Scan for the cell matching the given text and deliver its [X, Y] coordinate at center. 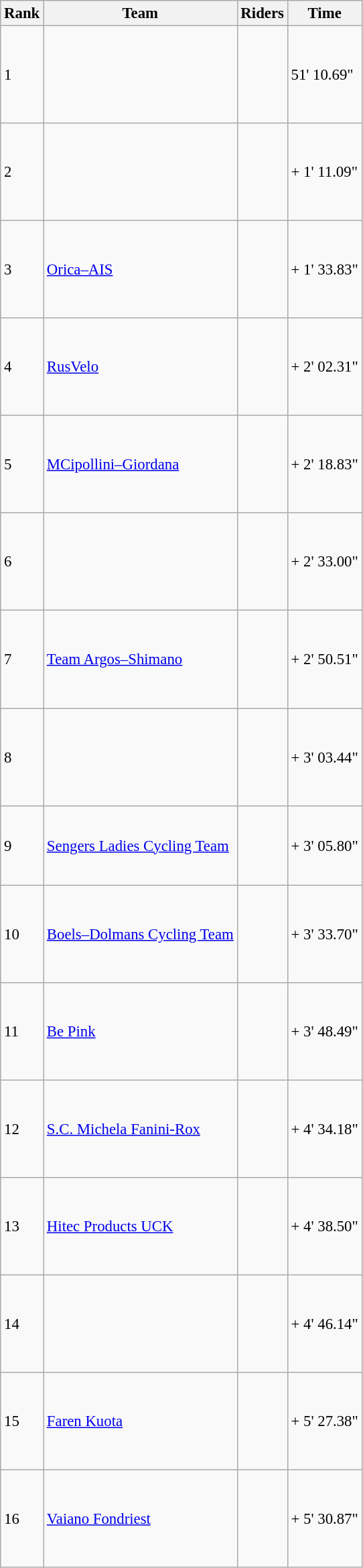
10 [22, 934]
Rank [22, 13]
4 [22, 367]
Sengers Ladies Cycling Team [141, 845]
15 [22, 1421]
Riders [263, 13]
+ 3' 48.49" [324, 1031]
8 [22, 757]
MCipollini–Giordana [141, 465]
+ 5' 30.87" [324, 1518]
+ 2' 33.00" [324, 562]
2 [22, 172]
1 [22, 75]
7 [22, 659]
+ 3' 05.80" [324, 845]
+ 5' 27.38" [324, 1421]
+ 2' 50.51" [324, 659]
+ 2' 02.31" [324, 367]
Boels–Dolmans Cycling Team [141, 934]
16 [22, 1518]
Hitec Products UCK [141, 1227]
Orica–AIS [141, 270]
+ 2' 18.83" [324, 465]
5 [22, 465]
6 [22, 562]
9 [22, 845]
Be Pink [141, 1031]
Vaiano Fondriest [141, 1518]
Time [324, 13]
14 [22, 1324]
+ 4' 46.14" [324, 1324]
3 [22, 270]
11 [22, 1031]
+ 1' 11.09" [324, 172]
51' 10.69" [324, 75]
+ 3' 33.70" [324, 934]
+ 3' 03.44" [324, 757]
+ 1' 33.83" [324, 270]
12 [22, 1129]
+ 4' 38.50" [324, 1227]
S.C. Michela Fanini-Rox [141, 1129]
Team Argos–Shimano [141, 659]
RusVelo [141, 367]
Team [141, 13]
13 [22, 1227]
+ 4' 34.18" [324, 1129]
Faren Kuota [141, 1421]
